Determine the (x, y) coordinate at the center of the cell enclosing the given text.  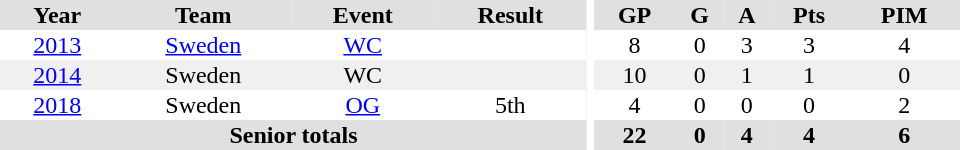
2013 (58, 45)
Team (204, 15)
Event (363, 15)
22 (635, 135)
Pts (810, 15)
GP (635, 15)
A (747, 15)
6 (904, 135)
G (700, 15)
5th (511, 105)
Result (511, 15)
OG (363, 105)
2 (904, 105)
8 (635, 45)
PIM (904, 15)
Year (58, 15)
Senior totals (294, 135)
2018 (58, 105)
2014 (58, 75)
10 (635, 75)
